Extract the [x, y] coordinate from the center of the cell holding the provided text.  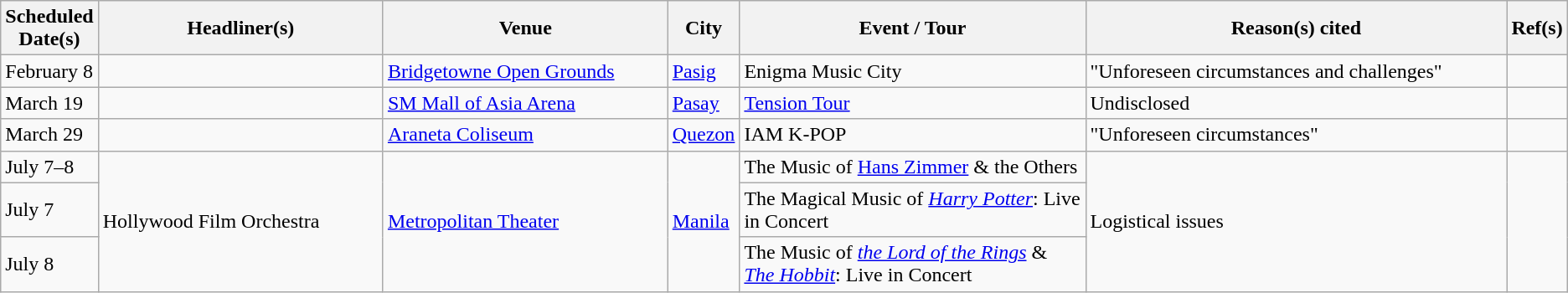
The Music of the Lord of the Rings & The Hobbit: Live in Concert [913, 265]
The Music of Hans Zimmer & the Others [913, 167]
Headliner(s) [240, 28]
March 19 [49, 103]
IAM K-POP [913, 135]
March 29 [49, 135]
"Unforeseen circumstances" [1297, 135]
Araneta Coliseum [525, 135]
Event / Tour [913, 28]
Venue [525, 28]
Tension Tour [913, 103]
Enigma Music City [913, 71]
Pasig [704, 71]
SM Mall of Asia Arena [525, 103]
July 8 [49, 265]
February 8 [49, 71]
July 7–8 [49, 167]
City [704, 28]
Reason(s) cited [1297, 28]
Hollywood Film Orchestra [240, 221]
July 7 [49, 209]
Pasay [704, 103]
Bridgetowne Open Grounds [525, 71]
"Unforeseen circumstances and challenges" [1297, 71]
Logistical issues [1297, 221]
Metropolitan Theater [525, 221]
Quezon [704, 135]
The Magical Music of Harry Potter: Live in Concert [913, 209]
Scheduled Date(s) [49, 28]
Ref(s) [1537, 28]
Manila [704, 221]
Undisclosed [1297, 103]
